Locate the cell with the specified text and output its (x, y) center coordinate. 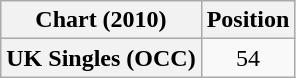
Chart (2010) (101, 20)
UK Singles (OCC) (101, 58)
Position (248, 20)
54 (248, 58)
